Return [X, Y] of the center of cell containing provided text 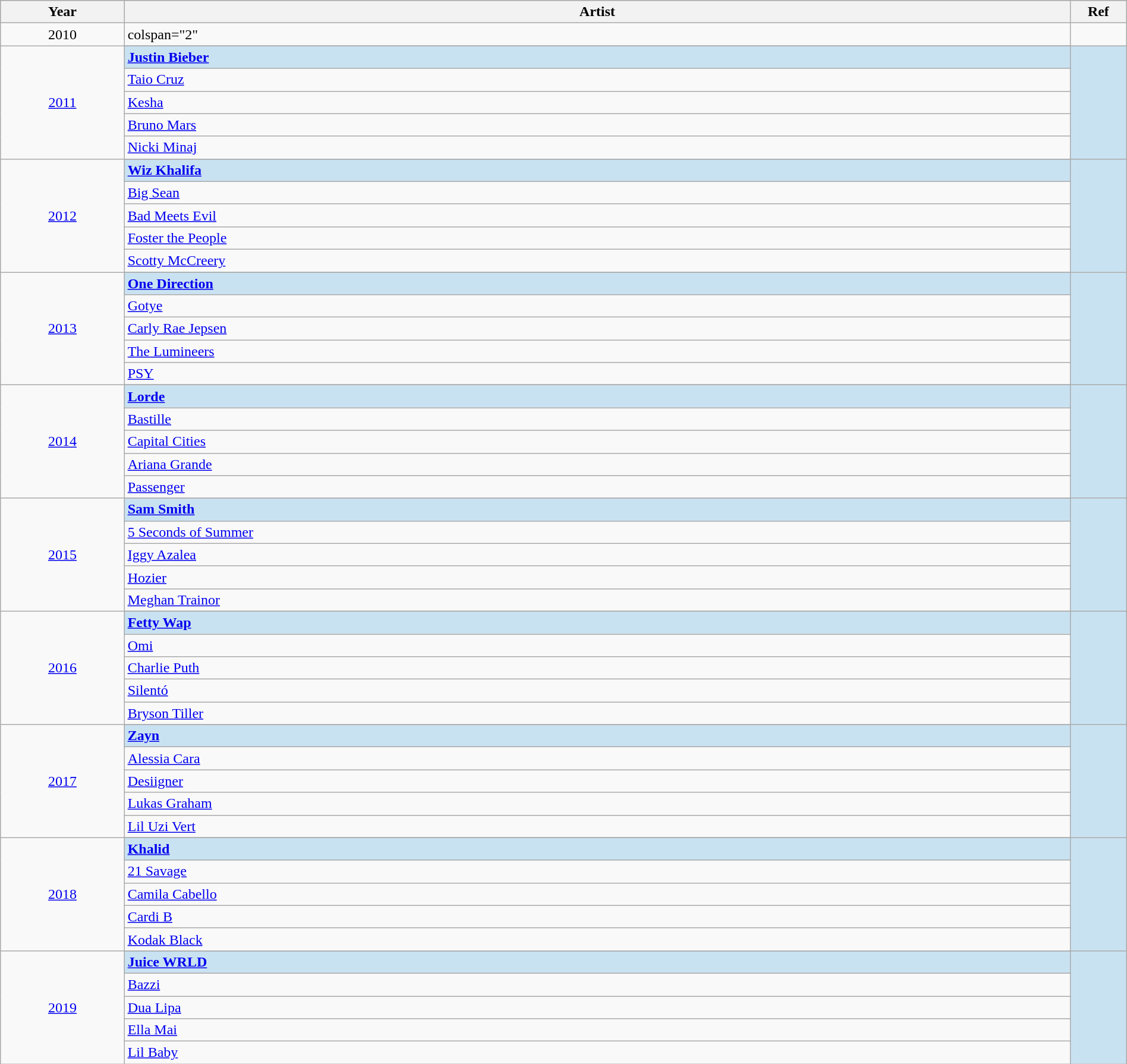
Bastille [597, 419]
One Direction [597, 284]
Dua Lipa [597, 1008]
21 Savage [597, 871]
Artist [597, 12]
Gotye [597, 306]
Cardi B [597, 917]
Nicki Minaj [597, 147]
Bazzi [597, 984]
Omi [597, 645]
Ariana Grande [597, 464]
Kodak Black [597, 939]
The Lumineers [597, 351]
Juice WRLD [597, 962]
Alessia Cara [597, 758]
Kesha [597, 102]
Silentó [597, 691]
Bad Meets Evil [597, 215]
Lil Baby [597, 1053]
Charlie Puth [597, 668]
2018 [62, 894]
Ref [1098, 12]
Lorde [597, 396]
Camila Cabello [597, 894]
Big Sean [597, 193]
Ella Mai [597, 1030]
Meghan Trainor [597, 600]
Carly Rae Jepsen [597, 329]
Desiigner [597, 781]
Khalid [597, 849]
Justin Bieber [597, 57]
Lukas Graham [597, 804]
Iggy Azalea [597, 555]
2017 [62, 781]
2016 [62, 668]
Wiz Khalifa [597, 170]
colspan="2" [597, 34]
2015 [62, 555]
2011 [62, 102]
5 Seconds of Summer [597, 532]
Taio Cruz [597, 80]
Hozier [597, 577]
Lil Uzi Vert [597, 826]
PSY [597, 374]
2012 [62, 215]
Fetty Wap [597, 622]
2013 [62, 329]
Bryson Tiller [597, 713]
2019 [62, 1007]
Zayn [597, 736]
Passenger [597, 487]
Year [62, 12]
Foster the People [597, 238]
Capital Cities [597, 442]
2014 [62, 442]
2010 [62, 34]
Sam Smith [597, 509]
Bruno Mars [597, 125]
Scotty McCreery [597, 260]
